Locate the cell with the specified text and output its [x, y] center coordinate. 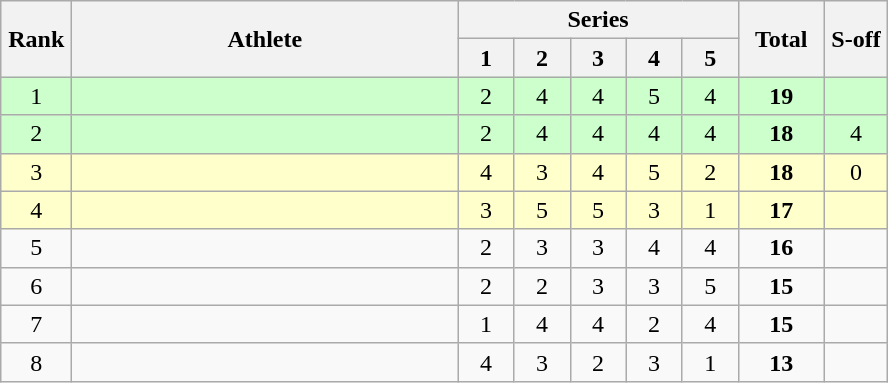
Rank [36, 39]
8 [36, 362]
S-off [856, 39]
0 [856, 172]
17 [781, 210]
6 [36, 286]
19 [781, 96]
Series [598, 20]
16 [781, 248]
Total [781, 39]
7 [36, 324]
Athlete [265, 39]
13 [781, 362]
